Determine the [x, y] coordinate at the center of the cell enclosing the given text.  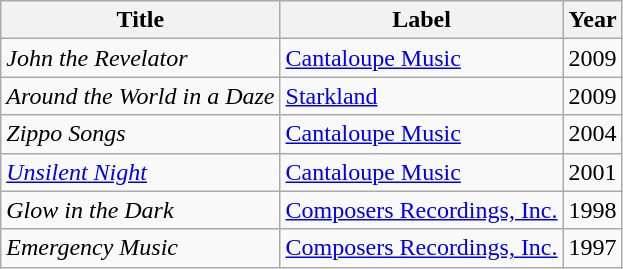
Starkland [422, 96]
John the Revelator [140, 58]
Around the World in a Daze [140, 96]
1998 [592, 210]
Unsilent Night [140, 172]
Zippo Songs [140, 134]
1997 [592, 248]
2001 [592, 172]
Title [140, 20]
Year [592, 20]
Label [422, 20]
Glow in the Dark [140, 210]
2004 [592, 134]
Emergency Music [140, 248]
